Identify which cell holds the provided text, then report its (x, y) central coordinate. 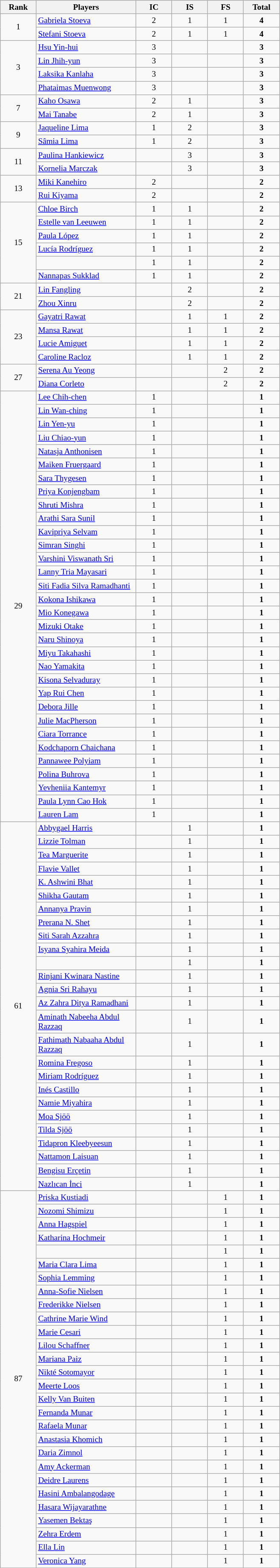
Yap Rui Chen (86, 694)
Agnia Sri Rahayu (86, 990)
Cathrine Marie Wind (86, 1319)
Annanya Pravin (86, 909)
Sophia Lemming (86, 1278)
Fernanda Munar (86, 1413)
Lin Jhih-yun (86, 61)
Ella Lin (86, 1548)
Zhou Xinru (86, 303)
27 (18, 377)
Serena Au Yeong (86, 371)
Mai Tanabe (86, 115)
Siti Fadia Silva Ramadhanti (86, 586)
Stefani Stoeva (86, 34)
Arathi Sara Sunil (86, 519)
Estelle van Leeuwen (86, 223)
Daria Zimnol (86, 1453)
Tidapron Kleebyeesun (86, 1144)
Meerte Loos (86, 1386)
Natasja Anthonisen (86, 451)
Isyana Syahira Meida (86, 949)
Lanny Tria Mayasari (86, 572)
Yasemen Bektaş (86, 1521)
Polina Buhrova (86, 774)
Tea Marguerite (86, 855)
Lin Wan-ching (86, 411)
Zehra Erdem (86, 1534)
Debora Jille (86, 707)
Kavipriya Selvam (86, 532)
Lauren Lam (86, 815)
15 (18, 243)
Frederikke Nielsen (86, 1305)
Rui Kiyama (86, 196)
23 (18, 337)
Lizzie Tolman (86, 842)
Hasini Ambalangodage (86, 1494)
87 (18, 1379)
Lucía Rodríguez (86, 249)
Sâmia Lima (86, 142)
Maiken Fruergaard (86, 465)
Total (261, 7)
Gayatri Rawat (86, 317)
Pannawee Polyiam (86, 761)
Az Zahra Ditya Ramadhani (86, 1003)
Prerana N. Shet (86, 923)
Mio Konegawa (86, 613)
Lee Chih-chen (86, 397)
Tilda Sjöö (86, 1130)
Caroline Racloz (86, 357)
Lin Fangling (86, 290)
Kokona Ishikawa (86, 600)
Namie Miyahira (86, 1103)
9 (18, 134)
Priska Kustiadi (86, 1197)
Rinjani Kwinara Nastine (86, 977)
FS (225, 7)
Lucie Amiguet (86, 344)
Mizuki Otake (86, 626)
Jaqueline Lima (86, 128)
Amy Ackerman (86, 1467)
Abbygael Harris (86, 828)
Rafaela Munar (86, 1426)
Maria Clara Lima (86, 1265)
Paula Lynn Cao Hok (86, 801)
Ciara Torrance (86, 734)
Kaho Osawa (86, 101)
Mansa Rawat (86, 330)
Shikha Gautam (86, 896)
Naru Shinoya (86, 640)
7 (18, 108)
Paulina Hankiewicz (86, 155)
Rank (18, 7)
Kelly Van Buiten (86, 1399)
Moa Sjöö (86, 1117)
Nozomi Shimizu (86, 1211)
K. Ashwini Bhat (86, 882)
Nikté Sotomayor (86, 1373)
Katharina Hochmeir (86, 1238)
Paula López (86, 236)
Romina Fregoso (86, 1063)
Bengisu Erçetin (86, 1171)
Nattamon Laisuan (86, 1157)
21 (18, 296)
29 (18, 606)
Hasara Wijayarathne (86, 1507)
IC (154, 7)
Siti Sarah Azzahra (86, 936)
Kodchaporn Chaichana (86, 748)
Mariana Paiz (86, 1359)
Sara Thygesen (86, 478)
Liu Chiao-yun (86, 438)
Chloe Birch (86, 209)
Flavie Vallet (86, 869)
Players (86, 7)
Veronica Yang (86, 1561)
Kornelia Marczak (86, 169)
Priya Konjengbam (86, 492)
Miriam Rodríguez (86, 1077)
Gabriela Stoeva (86, 20)
Lin Yen-yu (86, 424)
Nazlıcan İnci (86, 1184)
Laksika Kanlaha (86, 74)
Inés Castillo (86, 1090)
Julie MacPherson (86, 721)
Fathimath Nabaaha Abdul Razzaq (86, 1045)
Aminath Nabeeha Abdul Razzaq (86, 1022)
Shruti Mishra (86, 505)
Hsu Yin-hui (86, 47)
Anna-Sofie Nielsen (86, 1292)
Anna Hagspiel (86, 1225)
Miki Kanehiro (86, 182)
Deidre Laurens (86, 1480)
Varshini Viswanath Sri (86, 559)
Nannapas Sukklad (86, 276)
Miyu Takahashi (86, 653)
Phataimas Muenwong (86, 88)
11 (18, 162)
Simran Singhi (86, 546)
IS (190, 7)
13 (18, 189)
Yevheniia Kantemyr (86, 788)
Marie Cesari (86, 1332)
Lilou Schaffner (86, 1345)
Anastasia Khomich (86, 1440)
Kisona Selvaduray (86, 680)
61 (18, 1006)
Nao Yamakita (86, 667)
Diana Corleto (86, 384)
